Capture the cell that displays the provided text and extract its (X, Y) central coordinate. 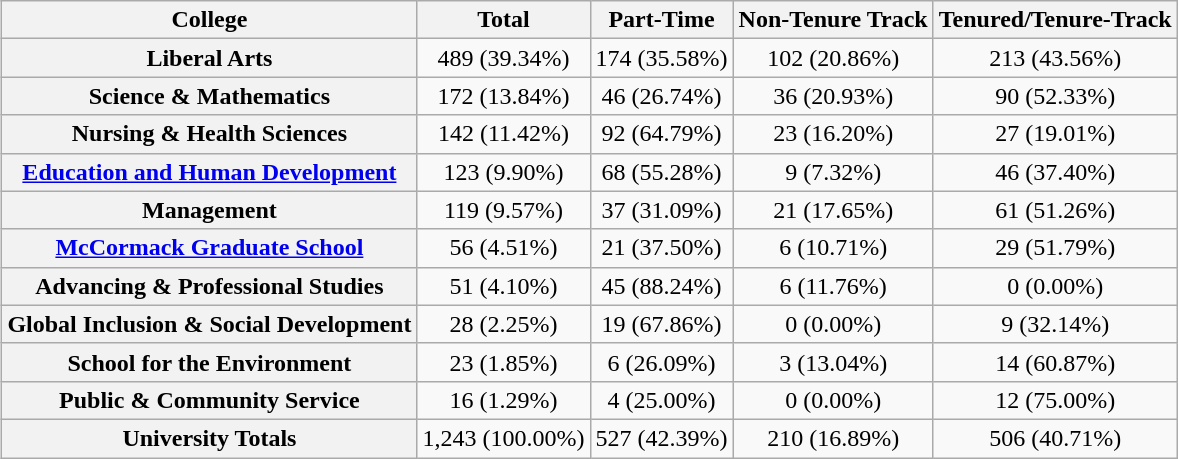
Science & Mathematics (210, 96)
27 (19.01%) (1055, 134)
Liberal Arts (210, 58)
University Totals (210, 438)
36 (20.93%) (833, 96)
119 (9.57%) (504, 210)
68 (55.28%) (662, 172)
506 (40.71%) (1055, 438)
28 (2.25%) (504, 324)
Global Inclusion & Social Development (210, 324)
School for the Environment (210, 362)
Education and Human Development (210, 172)
Part-Time (662, 20)
21 (17.65%) (833, 210)
210 (16.89%) (833, 438)
6 (11.76%) (833, 286)
Management (210, 210)
21 (37.50%) (662, 248)
56 (4.51%) (504, 248)
489 (39.34%) (504, 58)
6 (26.09%) (662, 362)
McCormack Graduate School (210, 248)
College (210, 20)
46 (26.74%) (662, 96)
123 (9.90%) (504, 172)
19 (67.86%) (662, 324)
92 (64.79%) (662, 134)
9 (7.32%) (833, 172)
46 (37.40%) (1055, 172)
14 (60.87%) (1055, 362)
Public & Community Service (210, 400)
Non-Tenure Track (833, 20)
51 (4.10%) (504, 286)
102 (20.86%) (833, 58)
4 (25.00%) (662, 400)
Nursing & Health Sciences (210, 134)
23 (16.20%) (833, 134)
142 (11.42%) (504, 134)
23 (1.85%) (504, 362)
Advancing & Professional Studies (210, 286)
61 (51.26%) (1055, 210)
174 (35.58%) (662, 58)
12 (75.00%) (1055, 400)
9 (32.14%) (1055, 324)
1,243 (100.00%) (504, 438)
45 (88.24%) (662, 286)
16 (1.29%) (504, 400)
90 (52.33%) (1055, 96)
527 (42.39%) (662, 438)
37 (31.09%) (662, 210)
Total (504, 20)
3 (13.04%) (833, 362)
Tenured/Tenure-Track (1055, 20)
6 (10.71%) (833, 248)
172 (13.84%) (504, 96)
213 (43.56%) (1055, 58)
29 (51.79%) (1055, 248)
